For the text-containing cell, return its midpoint in [x, y] coordinate format. 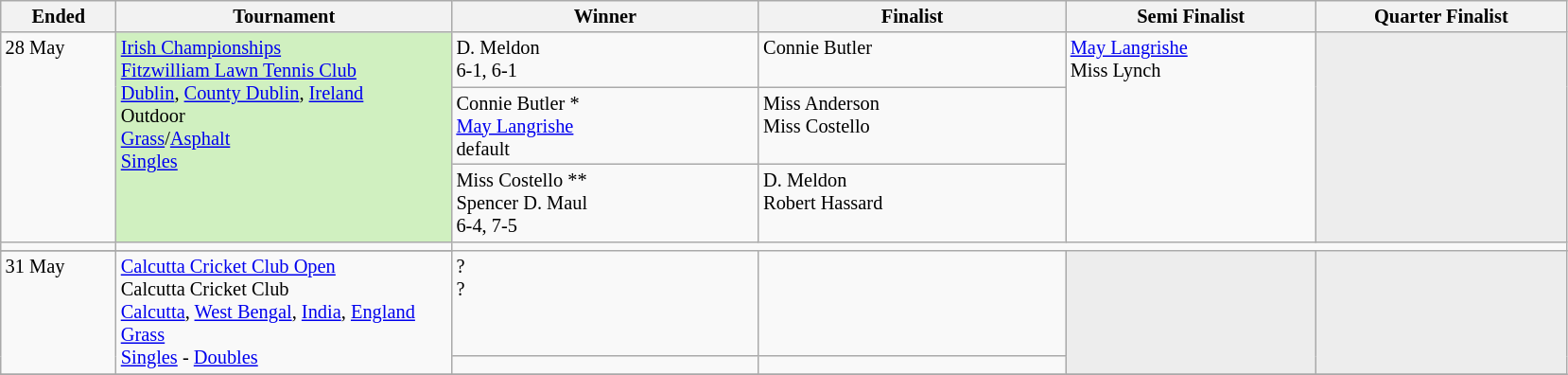
28 May [59, 136]
31 May [59, 312]
Miss Costello ** Spencer D. Maul6-4, 7-5 [605, 203]
May Langrishe Miss Lynch [1192, 136]
D. Meldon Robert Hassard [912, 203]
Irish Championships Fitzwilliam Lawn Tennis ClubDublin, County Dublin, IrelandOutdoorGrass/AsphaltSingles [284, 136]
Finalist [912, 16]
Connie Butler [912, 60]
Ended [59, 16]
Calcutta Cricket Club OpenCalcutta Cricket ClubCalcutta, West Bengal, India, EnglandGrassSingles - Doubles [284, 312]
Tournament [284, 16]
Winner [605, 16]
D. Meldon 6-1, 6-1 [605, 60]
?? [605, 303]
Connie Butler * May Langrishedefault [605, 126]
Quarter Finalist [1441, 16]
Semi Finalist [1192, 16]
Miss Anderson Miss Costello [912, 126]
